Output the (X, Y) coordinate of the center of the cell containing the given text.  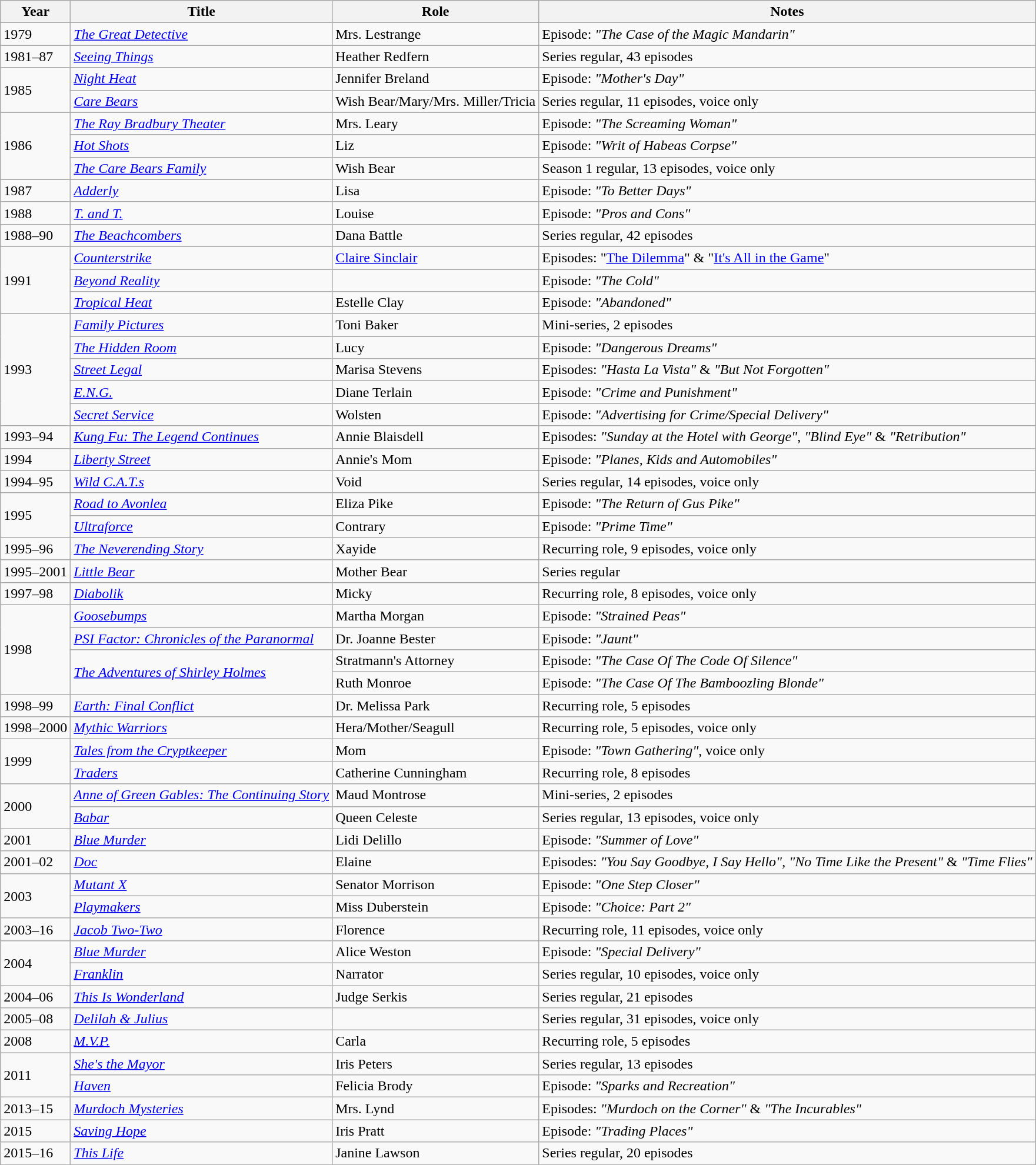
1999 (35, 762)
E.N.G. (201, 392)
1998–99 (35, 706)
Jennifer Breland (435, 79)
Tales from the Cryptkeeper (201, 750)
Episodes: "You Say Goodbye, I Say Hello", "No Time Like the Present" & "Time Flies" (787, 862)
Road to Avonlea (201, 504)
1995–96 (35, 549)
Wolsten (435, 415)
1987 (35, 191)
The Care Bears Family (201, 168)
Notes (787, 12)
Recurring role, 11 episodes, voice only (787, 929)
Dr. Melissa Park (435, 706)
Annie Blaisdell (435, 437)
Episode: "Mother's Day" (787, 79)
2001 (35, 840)
Episode: "Jaunt" (787, 638)
Wild C.A.T.s (201, 482)
Series regular, 43 episodes (787, 56)
Series regular, 10 episodes, voice only (787, 974)
Little Bear (201, 571)
Iris Pratt (435, 1131)
Series regular, 42 episodes (787, 235)
2011 (35, 1075)
Episode: "The Return of Gus Pike" (787, 504)
This Life (201, 1153)
2008 (35, 1042)
2015 (35, 1131)
Series regular (787, 571)
Episode: "Writ of Habeas Corpse" (787, 146)
2003 (35, 896)
Catherine Cunningham (435, 773)
1994–95 (35, 482)
Void (435, 482)
Recurring role, 8 episodes (787, 773)
2001–02 (35, 862)
Narrator (435, 974)
Wish Bear/Mary/Mrs. Miller/Tricia (435, 101)
The Beachcombers (201, 235)
Heather Redfern (435, 56)
Episode: "The Case Of The Code Of Silence" (787, 661)
1997–98 (35, 593)
Dr. Joanne Bester (435, 638)
Carla (435, 1042)
Series regular, 11 episodes, voice only (787, 101)
Earth: Final Conflict (201, 706)
Goosebumps (201, 616)
Family Pictures (201, 325)
Stratmann's Attorney (435, 661)
Mythic Warriors (201, 728)
Hot Shots (201, 146)
Saving Hope (201, 1131)
Title (201, 12)
Series regular, 21 episodes (787, 997)
Kung Fu: The Legend Continues (201, 437)
The Adventures of Shirley Holmes (201, 672)
This Is Wonderland (201, 997)
Doc (201, 862)
Anne of Green Gables: The Continuing Story (201, 795)
Elaine (435, 862)
The Great Detective (201, 34)
Seeing Things (201, 56)
Ultraforce (201, 526)
2000 (35, 806)
Babar (201, 817)
Episodes: "The Dilemma" & "It's All in the Game" (787, 258)
1988–90 (35, 235)
1998 (35, 649)
Maud Montrose (435, 795)
Miss Duberstein (435, 907)
1994 (35, 459)
Annie's Mom (435, 459)
Mrs. Leary (435, 123)
Playmakers (201, 907)
1981–87 (35, 56)
1988 (35, 213)
Series regular, 14 episodes, voice only (787, 482)
Mrs. Lynd (435, 1109)
Haven (201, 1086)
1993 (35, 370)
Queen Celeste (435, 817)
Delilah & Julius (201, 1019)
1993–94 (35, 437)
Lucy (435, 348)
Recurring role, 8 episodes, voice only (787, 593)
Episode: "Crime and Punishment" (787, 392)
2015–16 (35, 1153)
Counterstrike (201, 258)
Episode: "The Case Of The Bamboozling Blonde" (787, 683)
1979 (35, 34)
Role (435, 12)
Liberty Street (201, 459)
Episode: "Sparks and Recreation" (787, 1086)
1985 (35, 90)
Diane Terlain (435, 392)
Franklin (201, 974)
Episode: "To Better Days" (787, 191)
Mom (435, 750)
Street Legal (201, 370)
The Hidden Room (201, 348)
Tropical Heat (201, 303)
Hera/Mother/Seagull (435, 728)
Episode: "Strained Peas" (787, 616)
1991 (35, 280)
Episode: "Pros and Cons" (787, 213)
1995–2001 (35, 571)
Recurring role, 9 episodes, voice only (787, 549)
Beyond Reality (201, 281)
Lidi Delillo (435, 840)
Iris Peters (435, 1064)
Mother Bear (435, 571)
Ruth Monroe (435, 683)
Janine Lawson (435, 1153)
Episode: "Abandoned" (787, 303)
Care Bears (201, 101)
Series regular, 13 episodes, voice only (787, 817)
Alice Weston (435, 952)
Episode: "Trading Places" (787, 1131)
2004 (35, 963)
Murdoch Mysteries (201, 1109)
Recurring role, 5 episodes, voice only (787, 728)
Wish Bear (435, 168)
2003–16 (35, 929)
Episodes: "Murdoch on the Corner" & "The Incurables" (787, 1109)
2005–08 (35, 1019)
Claire Sinclair (435, 258)
Series regular, 13 episodes (787, 1064)
Episodes: "Hasta La Vista" & "But Not Forgotten" (787, 370)
Traders (201, 773)
1995 (35, 515)
T. and T. (201, 213)
Series regular, 20 episodes (787, 1153)
Senator Morrison (435, 884)
M.V.P. (201, 1042)
Episode: "Choice: Part 2" (787, 907)
2004–06 (35, 997)
Episode: "The Case of the Magic Mandarin" (787, 34)
Year (35, 12)
Eliza Pike (435, 504)
Series regular, 31 episodes, voice only (787, 1019)
Xayide (435, 549)
Dana Battle (435, 235)
Night Heat (201, 79)
Episode: "Town Gathering", voice only (787, 750)
Jacob Two-Two (201, 929)
1986 (35, 146)
Episode: "Special Delivery" (787, 952)
Contrary (435, 526)
Liz (435, 146)
2013–15 (35, 1109)
Episodes: "Sunday at the Hotel with George", "Blind Eye" & "Retribution" (787, 437)
Mrs. Lestrange (435, 34)
Mutant X (201, 884)
Louise (435, 213)
Lisa (435, 191)
Felicia Brody (435, 1086)
Judge Serkis (435, 997)
The Neverending Story (201, 549)
Episode: "Advertising for Crime/Special Delivery" (787, 415)
Diabolik (201, 593)
Episode: "The Cold" (787, 281)
Episode: "The Screaming Woman" (787, 123)
Episode: "One Step Closer" (787, 884)
Episode: "Planes, Kids and Automobiles" (787, 459)
Episode: "Prime Time" (787, 526)
Micky (435, 593)
Estelle Clay (435, 303)
Adderly (201, 191)
She's the Mayor (201, 1064)
Secret Service (201, 415)
Toni Baker (435, 325)
Martha Morgan (435, 616)
The Ray Bradbury Theater (201, 123)
Florence (435, 929)
PSI Factor: Chronicles of the Paranormal (201, 638)
Episode: "Dangerous Dreams" (787, 348)
Season 1 regular, 13 episodes, voice only (787, 168)
Episode: "Summer of Love" (787, 840)
Marisa Stevens (435, 370)
1998–2000 (35, 728)
